Detect which cell encompasses the target text, then output its (x, y) center coordinate. 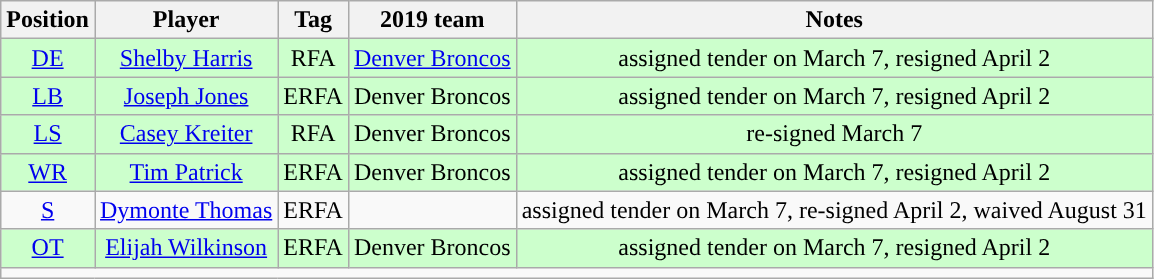
LS (48, 134)
Dymonte Thomas (186, 210)
Casey Kreiter (186, 134)
Notes (834, 20)
2019 team (432, 20)
assigned tender on March 7, re-signed April 2, waived August 31 (834, 210)
Position (48, 20)
LB (48, 96)
Joseph Jones (186, 96)
Player (186, 20)
Elijah Wilkinson (186, 248)
Shelby Harris (186, 58)
S (48, 210)
DE (48, 58)
WR (48, 172)
Tim Patrick (186, 172)
OT (48, 248)
re-signed March 7 (834, 134)
Tag (314, 20)
